Capture the cell that displays the provided text and extract its [X, Y] central coordinate. 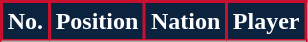
Position [96, 22]
Nation [186, 22]
No. [26, 22]
Player [266, 22]
